For the text-containing cell, return its midpoint in (X, Y) coordinate format. 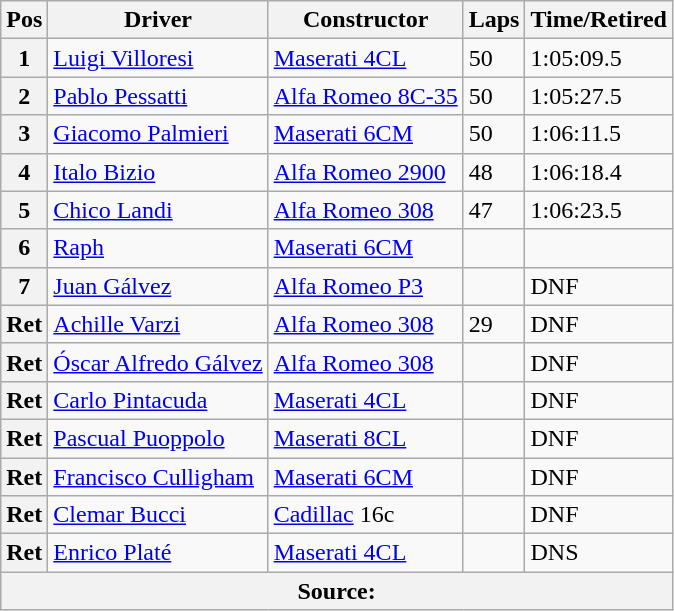
3 (24, 134)
Giacomo Palmieri (158, 134)
Francisco Culligham (158, 477)
Time/Retired (598, 20)
Luigi Villoresi (158, 58)
47 (494, 210)
1:06:18.4 (598, 172)
1:05:27.5 (598, 96)
Raph (158, 248)
1:05:09.5 (598, 58)
Laps (494, 20)
Cadillac 16c (366, 515)
48 (494, 172)
Enrico Platé (158, 553)
1 (24, 58)
Alfa Romeo 2900 (366, 172)
Carlo Pintacuda (158, 400)
Pos (24, 20)
6 (24, 248)
Achille Varzi (158, 324)
2 (24, 96)
Pablo Pessatti (158, 96)
Clemar Bucci (158, 515)
Chico Landi (158, 210)
1:06:23.5 (598, 210)
Óscar Alfredo Gálvez (158, 362)
DNS (598, 553)
29 (494, 324)
Alfa Romeo P3 (366, 286)
1:06:11.5 (598, 134)
7 (24, 286)
Constructor (366, 20)
4 (24, 172)
5 (24, 210)
Source: (337, 591)
Juan Gálvez (158, 286)
Pascual Puoppolo (158, 438)
Driver (158, 20)
Italo Bizio (158, 172)
Maserati 8CL (366, 438)
Alfa Romeo 8C-35 (366, 96)
